For the text-containing cell, return its midpoint in [X, Y] coordinate format. 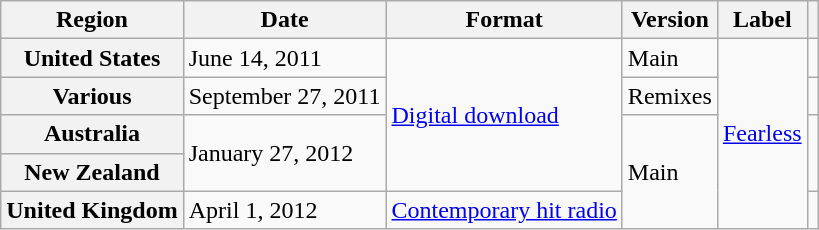
Australia [92, 134]
New Zealand [92, 172]
Version [670, 20]
Label [762, 20]
Remixes [670, 96]
January 27, 2012 [284, 153]
Region [92, 20]
September 27, 2011 [284, 96]
Fearless [762, 134]
Digital download [504, 115]
April 1, 2012 [284, 210]
June 14, 2011 [284, 58]
Various [92, 96]
United Kingdom [92, 210]
United States [92, 58]
Date [284, 20]
Contemporary hit radio [504, 210]
Format [504, 20]
